Identify which cell holds the provided text, then report its (x, y) central coordinate. 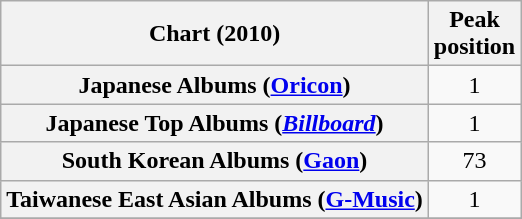
Japanese Albums (Oricon) (215, 85)
73 (474, 161)
South Korean Albums (Gaon) (215, 161)
Chart (2010) (215, 34)
Taiwanese East Asian Albums (G-Music) (215, 199)
Japanese Top Albums (Billboard) (215, 123)
Peakposition (474, 34)
